Scan for the cell matching the given text and deliver its (x, y) coordinate at center. 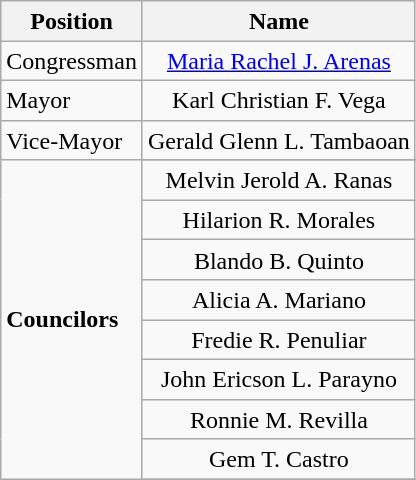
Maria Rachel J. Arenas (278, 61)
Fredie R. Penuliar (278, 340)
Gem T. Castro (278, 459)
Mayor (72, 100)
Blando B. Quinto (278, 260)
John Ericson L. Parayno (278, 379)
Alicia A. Mariano (278, 300)
Position (72, 21)
Ronnie M. Revilla (278, 419)
Melvin Jerold A. Ranas (278, 180)
Karl Christian F. Vega (278, 100)
Councilors (72, 320)
Gerald Glenn L. Tambaoan (278, 140)
Vice-Mayor (72, 140)
Name (278, 21)
Congressman (72, 61)
Hilarion R. Morales (278, 220)
